For the text-containing cell, return its midpoint in [x, y] coordinate format. 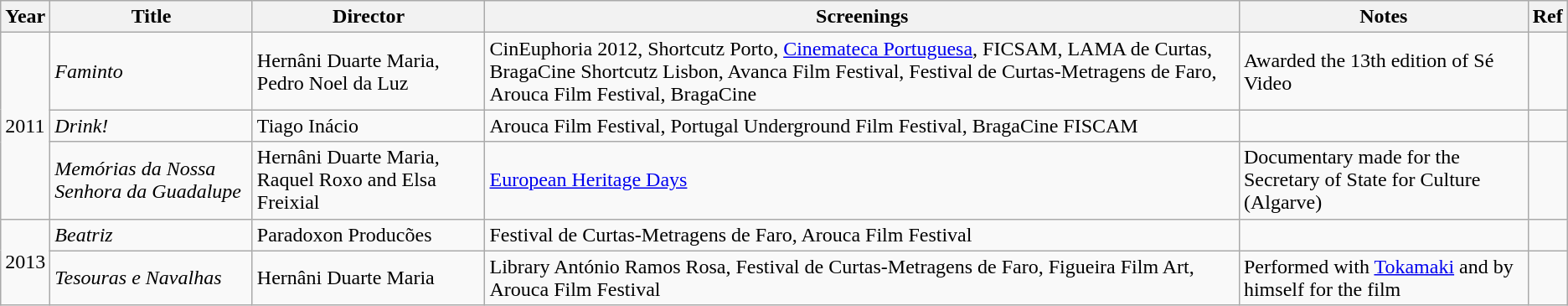
2013 [25, 262]
Beatriz [152, 235]
Memórias da Nossa Senhora da Guadalupe [152, 180]
Director [369, 17]
Performed with Tokamaki and by himself for the film [1384, 278]
Tiago Inácio [369, 126]
Tesouras e Navalhas [152, 278]
Notes [1384, 17]
Hernâni Duarte Maria, Raquel Roxo and Elsa Freixial [369, 180]
Hernâni Duarte Maria, Pedro Noel da Luz [369, 71]
Documentary made for the Secretary of State for Culture (Algarve) [1384, 180]
Ref [1548, 17]
Library António Ramos Rosa, Festival de Curtas-Metragens de Faro, Figueira Film Art, Arouca Film Festival [862, 278]
European Heritage Days [862, 180]
Screenings [862, 17]
Awarded the 13th edition of Sé Video [1384, 71]
Arouca Film Festival, Portugal Underground Film Festival, BragaCine FISCAM [862, 126]
Hernâni Duarte Maria [369, 278]
Drink! [152, 126]
Paradoxon Producões [369, 235]
Title [152, 17]
2011 [25, 126]
Year [25, 17]
Faminto [152, 71]
Festival de Curtas-Metragens de Faro, Arouca Film Festival [862, 235]
